Detect which cell encompasses the target text, then output its [x, y] center coordinate. 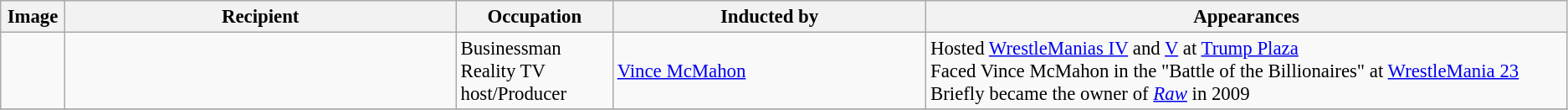
Recipient [260, 17]
BusinessmanReality TV host/Producer [534, 71]
Image [33, 17]
Inducted by [769, 17]
Appearances [1247, 17]
Occupation [534, 17]
Vince McMahon [769, 71]
